Find where the given text appears and provide that cell's center as (x, y) coordinate. 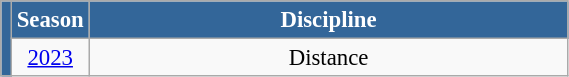
2023 (50, 58)
Distance (328, 58)
Discipline (328, 20)
Season (50, 20)
